Return the [X, Y] coordinate for the center point of the cell that contains the specified text.  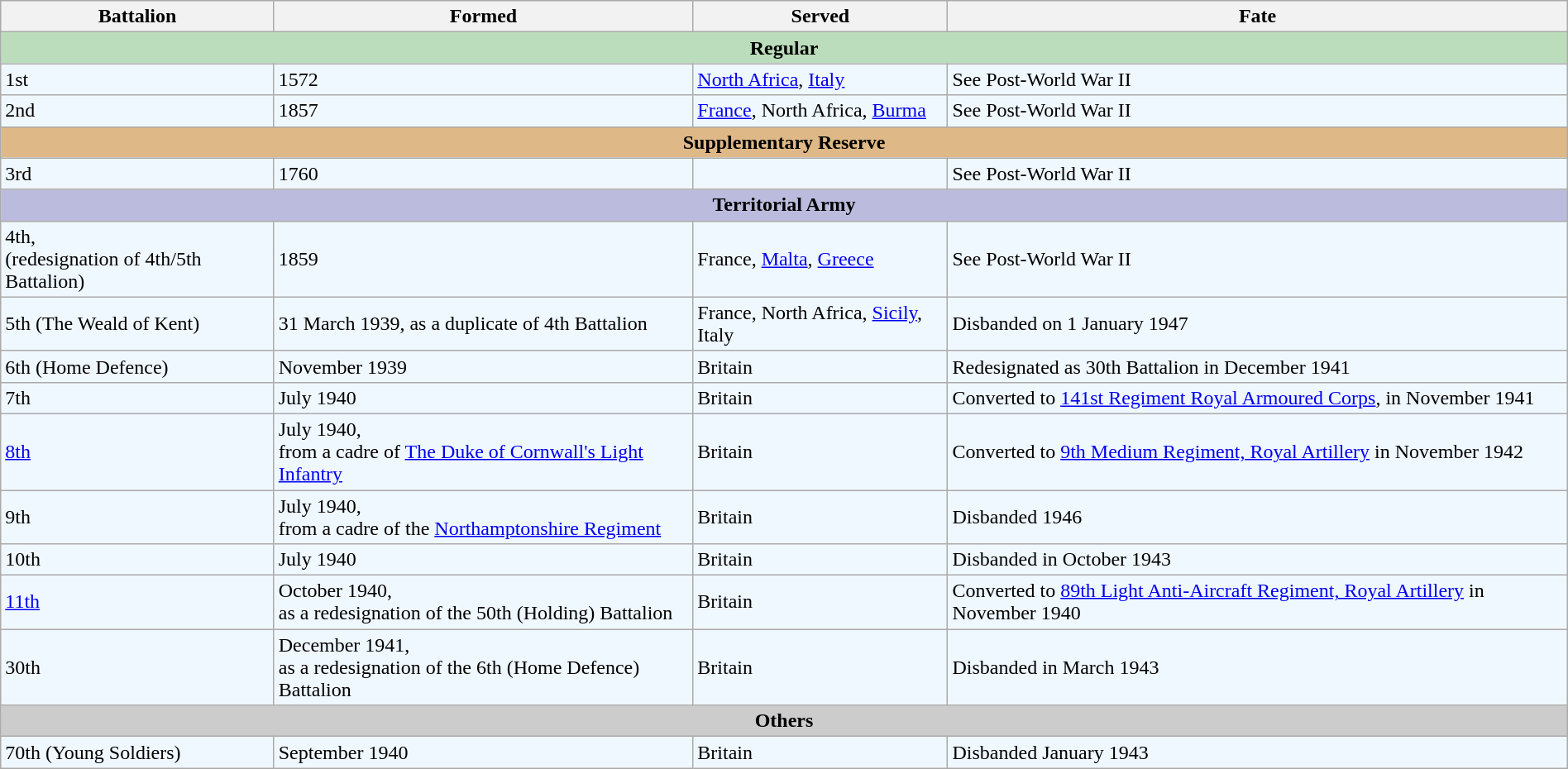
11th [137, 602]
Served [820, 17]
4th, (redesignation of 4th/5th Battalion) [137, 259]
Converted to 141st Regiment Royal Armoured Corps, in November 1941 [1257, 398]
Supplementary Reserve [784, 142]
Disbanded in October 1943 [1257, 560]
Regular [784, 48]
10th [137, 560]
Disbanded January 1943 [1257, 752]
8th [137, 451]
July 1940, from a cadre of the Northamptonshire Regiment [483, 516]
7th [137, 398]
6th (Home Defence) [137, 366]
September 1940 [483, 752]
70th (Young Soldiers) [137, 752]
1st [137, 79]
Converted to 9th Medium Regiment, Royal Artillery in November 1942 [1257, 451]
1572 [483, 79]
2nd [137, 111]
Fate [1257, 17]
Converted to 89th Light Anti-Aircraft Regiment, Royal Artillery in November 1940 [1257, 602]
November 1939 [483, 366]
Disbanded in March 1943 [1257, 667]
Battalion [137, 17]
1760 [483, 174]
France, Malta, Greece [820, 259]
Disbanded on 1 January 1947 [1257, 324]
3rd [137, 174]
France, North Africa, Sicily, Italy [820, 324]
Others [784, 721]
9th [137, 516]
Territorial Army [784, 205]
1859 [483, 259]
Redesignated as 30th Battalion in December 1941 [1257, 366]
July 1940, from a cadre of The Duke of Cornwall's Light Infantry [483, 451]
31 March 1939, as a duplicate of 4th Battalion [483, 324]
Disbanded 1946 [1257, 516]
December 1941, as a redesignation of the 6th (Home Defence) Battalion [483, 667]
France, North Africa, Burma [820, 111]
North Africa, Italy [820, 79]
October 1940, as a redesignation of the 50th (Holding) Battalion [483, 602]
5th (The Weald of Kent) [137, 324]
1857 [483, 111]
30th [137, 667]
Formed [483, 17]
